Scan for the cell matching the given text and deliver its (x, y) coordinate at center. 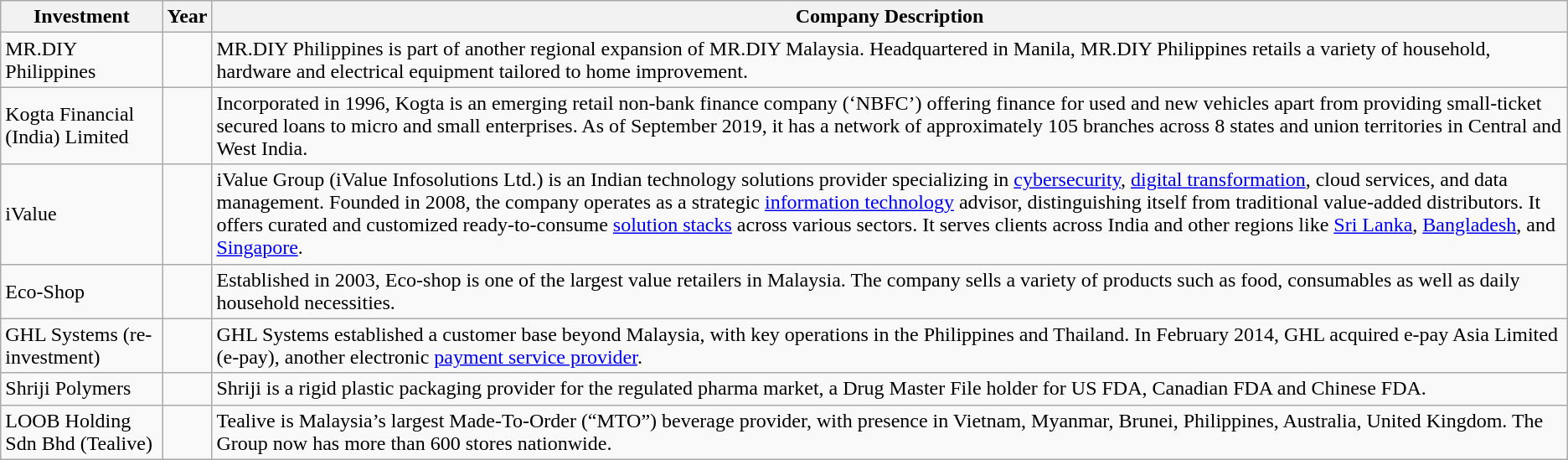
MR.DIY Philippines (82, 60)
LOOB Holding Sdn Bhd (Tealive) (82, 432)
Year (188, 17)
GHL Systems (re-investment) (82, 345)
Shriji is a rigid plastic packaging provider for the regulated pharma market, a Drug Master File holder for US FDA, Canadian FDA and Chinese FDA. (890, 389)
Eco-Shop (82, 292)
Kogta Financial (India) Limited (82, 126)
Company Description (890, 17)
Investment (82, 17)
iValue (82, 214)
Shriji Polymers (82, 389)
